Return the [x, y] coordinate for the center point of the cell that contains the specified text.  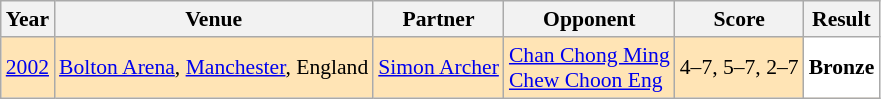
2002 [28, 68]
Result [842, 19]
Bolton Arena, Manchester, England [214, 68]
Opponent [590, 19]
Year [28, 19]
Chan Chong Ming Chew Choon Eng [590, 68]
Score [740, 19]
Venue [214, 19]
4–7, 5–7, 2–7 [740, 68]
Simon Archer [438, 68]
Partner [438, 19]
Bronze [842, 68]
